Scan for the cell matching the given text and deliver its [X, Y] coordinate at center. 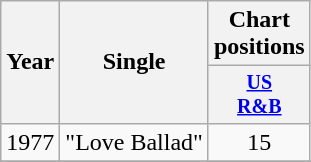
15 [259, 142]
"Love Ballad" [134, 142]
1977 [30, 142]
Year [30, 62]
USR&B [259, 94]
Single [134, 62]
Chart positions [259, 34]
